For the text-containing cell, return its midpoint in (x, y) coordinate format. 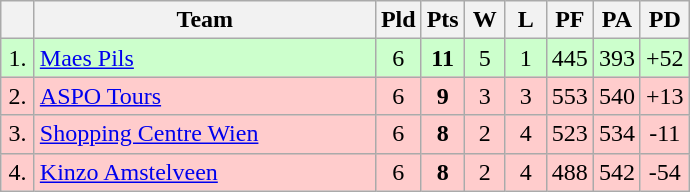
Maes Pils (204, 58)
1. (18, 58)
11 (442, 58)
4. (18, 172)
PD (664, 20)
542 (616, 172)
553 (570, 96)
PF (570, 20)
W (484, 20)
Shopping Centre Wien (204, 134)
+13 (664, 96)
540 (616, 96)
523 (570, 134)
5 (484, 58)
Pld (398, 20)
445 (570, 58)
+52 (664, 58)
-11 (664, 134)
PA (616, 20)
2. (18, 96)
1 (526, 58)
Team (204, 20)
9 (442, 96)
L (526, 20)
-54 (664, 172)
Kinzo Amstelveen (204, 172)
ASPO Tours (204, 96)
Pts (442, 20)
534 (616, 134)
3. (18, 134)
488 (570, 172)
393 (616, 58)
